For the text-containing cell, return its midpoint in [x, y] coordinate format. 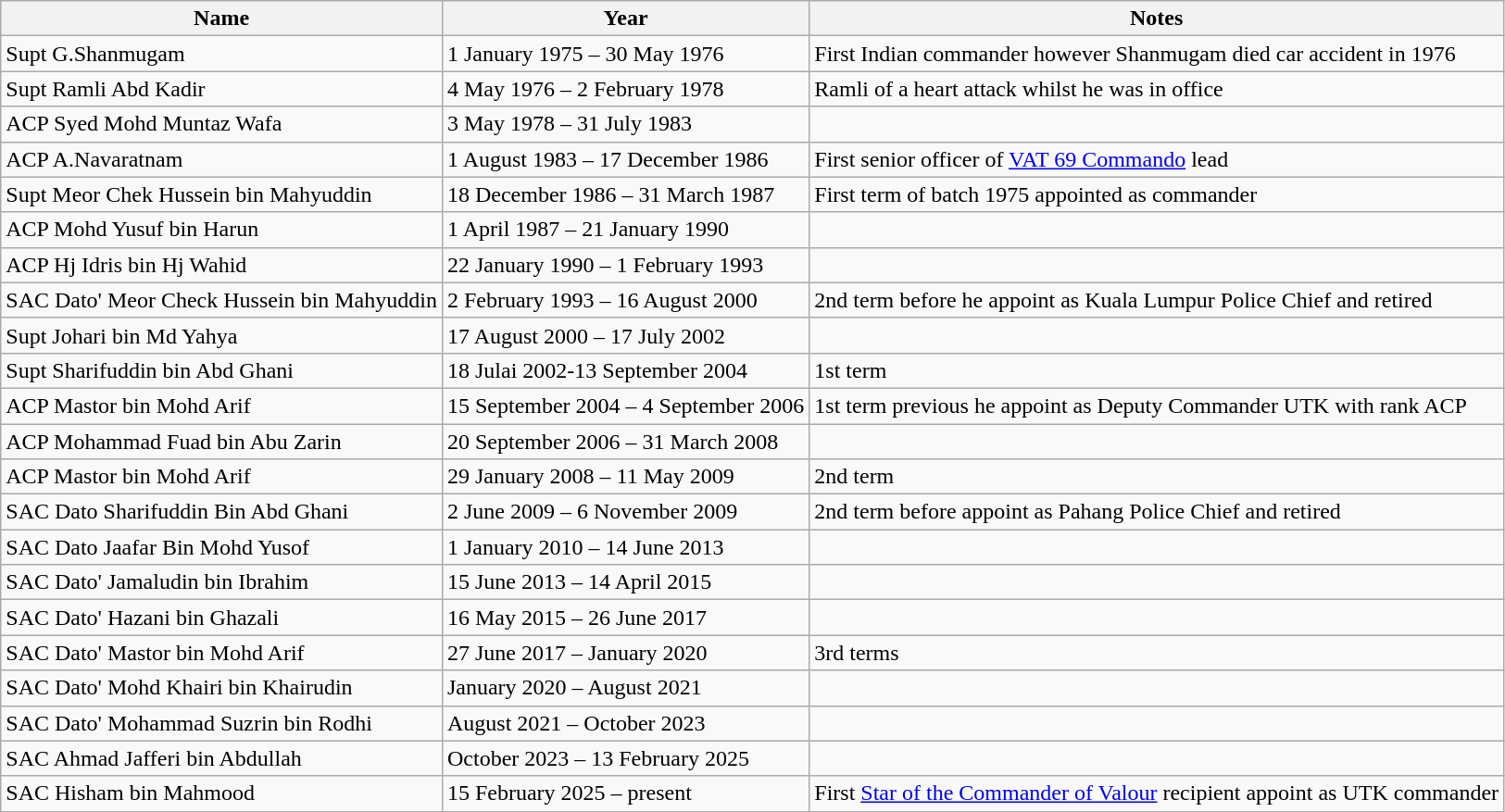
SAC Ahmad Jafferi bin Abdullah [222, 758]
ACP Hj Idris bin Hj Wahid [222, 265]
3rd terms [1157, 653]
1 April 1987 – 21 January 1990 [625, 230]
15 September 2004 – 4 September 2006 [625, 406]
Supt G.Shanmugam [222, 54]
First term of batch 1975 appointed as commander [1157, 194]
SAC Dato Jaafar Bin Mohd Yusof [222, 547]
First senior officer of VAT 69 Commando lead [1157, 159]
2nd term [1157, 477]
2nd term before he appoint as Kuala Lumpur Police Chief and retired [1157, 300]
January 2020 – August 2021 [625, 688]
First Indian commander however Shanmugam died car accident in 1976 [1157, 54]
ACP Mohammad Fuad bin Abu Zarin [222, 442]
27 June 2017 – January 2020 [625, 653]
Supt Ramli Abd Kadir [222, 89]
SAC Dato' Mohd Khairi bin Khairudin [222, 688]
18 December 1986 – 31 March 1987 [625, 194]
October 2023 – 13 February 2025 [625, 758]
15 February 2025 – present [625, 793]
1 January 2010 – 14 June 2013 [625, 547]
16 May 2015 – 26 June 2017 [625, 618]
SAC Dato' Mohammad Suzrin bin Rodhi [222, 723]
August 2021 – October 2023 [625, 723]
SAC Dato' Jamaludin bin Ibrahim [222, 582]
2 June 2009 – 6 November 2009 [625, 512]
20 September 2006 – 31 March 2008 [625, 442]
ACP A.Navaratnam [222, 159]
3 May 1978 – 31 July 1983 [625, 124]
Name [222, 19]
17 August 2000 – 17 July 2002 [625, 335]
Ramli of a heart attack whilst he was in office [1157, 89]
2 February 1993 – 16 August 2000 [625, 300]
18 Julai 2002-13 September 2004 [625, 370]
Supt Sharifuddin bin Abd Ghani [222, 370]
ACP Mohd Yusuf bin Harun [222, 230]
22 January 1990 – 1 February 1993 [625, 265]
29 January 2008 – 11 May 2009 [625, 477]
Year [625, 19]
1st term [1157, 370]
SAC Dato Sharifuddin Bin Abd Ghani [222, 512]
15 June 2013 – 14 April 2015 [625, 582]
SAC Hisham bin Mahmood [222, 793]
Supt Meor Chek Hussein bin Mahyuddin [222, 194]
1 January 1975 – 30 May 1976 [625, 54]
First Star of the Commander of Valour recipient appoint as UTK commander [1157, 793]
1st term previous he appoint as Deputy Commander UTK with rank ACP [1157, 406]
1 August 1983 – 17 December 1986 [625, 159]
SAC Dato' Hazani bin Ghazali [222, 618]
4 May 1976 – 2 February 1978 [625, 89]
ACP Syed Mohd Muntaz Wafa [222, 124]
SAC Dato' Meor Check Hussein bin Mahyuddin [222, 300]
SAC Dato' Mastor bin Mohd Arif [222, 653]
Notes [1157, 19]
2nd term before appoint as Pahang Police Chief and retired [1157, 512]
Supt Johari bin Md Yahya [222, 335]
